Detect which cell encompasses the target text, then output its (X, Y) center coordinate. 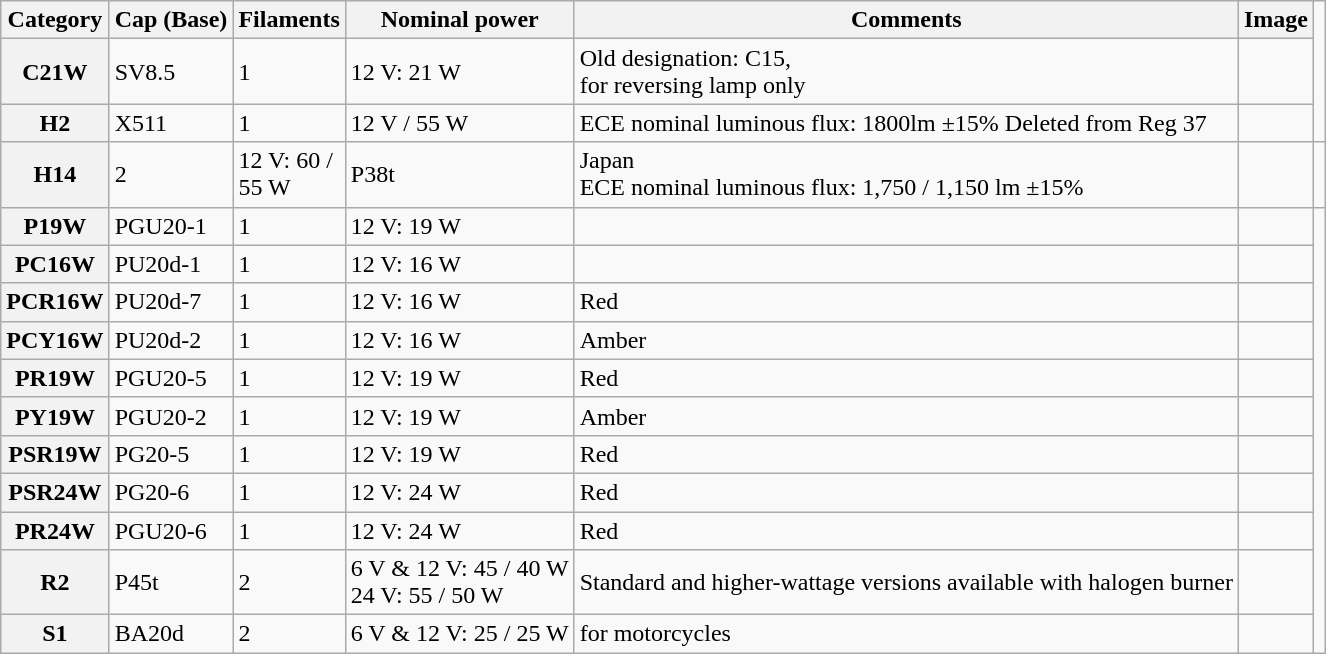
for motorcycles (906, 634)
Image (1276, 20)
Category (55, 20)
PU20d-1 (171, 264)
PGU20-2 (171, 416)
H14 (55, 174)
PC16W (55, 264)
X511 (171, 123)
Old designation: C15,for reversing lamp only (906, 72)
PG20-6 (171, 492)
6 V & 12 V: 25 / 25 W (460, 634)
BA20d (171, 634)
12 V: 21 W (460, 72)
R2 (55, 582)
PCR16W (55, 302)
SV8.5 (171, 72)
P38t (460, 174)
6 V & 12 V: 45 / 40 W24 V: 55 / 50 W (460, 582)
PCY16W (55, 340)
S1 (55, 634)
PGU20-6 (171, 531)
PR24W (55, 531)
P45t (171, 582)
P19W (55, 226)
Comments (906, 20)
PU20d-7 (171, 302)
12 V / 55 W (460, 123)
H2 (55, 123)
PSR19W (55, 454)
PSR24W (55, 492)
PR19W (55, 378)
ECE nominal luminous flux: 1800lm ±15% Deleted from Reg 37 (906, 123)
Nominal power (460, 20)
Cap (Base) (171, 20)
PGU20-5 (171, 378)
PU20d-2 (171, 340)
PG20-5 (171, 454)
PGU20-1 (171, 226)
12 V: 60 / 55 W (289, 174)
Standard and higher-wattage versions available with halogen burner (906, 582)
Filaments (289, 20)
C21W (55, 72)
JapanECE nominal luminous flux: 1,750 / 1,150 lm ±15% (906, 174)
PY19W (55, 416)
